Locate the cell with the specified text and output its (x, y) center coordinate. 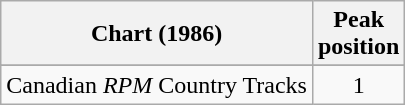
Canadian RPM Country Tracks (157, 85)
Peakposition (358, 34)
1 (358, 85)
Chart (1986) (157, 34)
